For the text-containing cell, return its midpoint in [x, y] coordinate format. 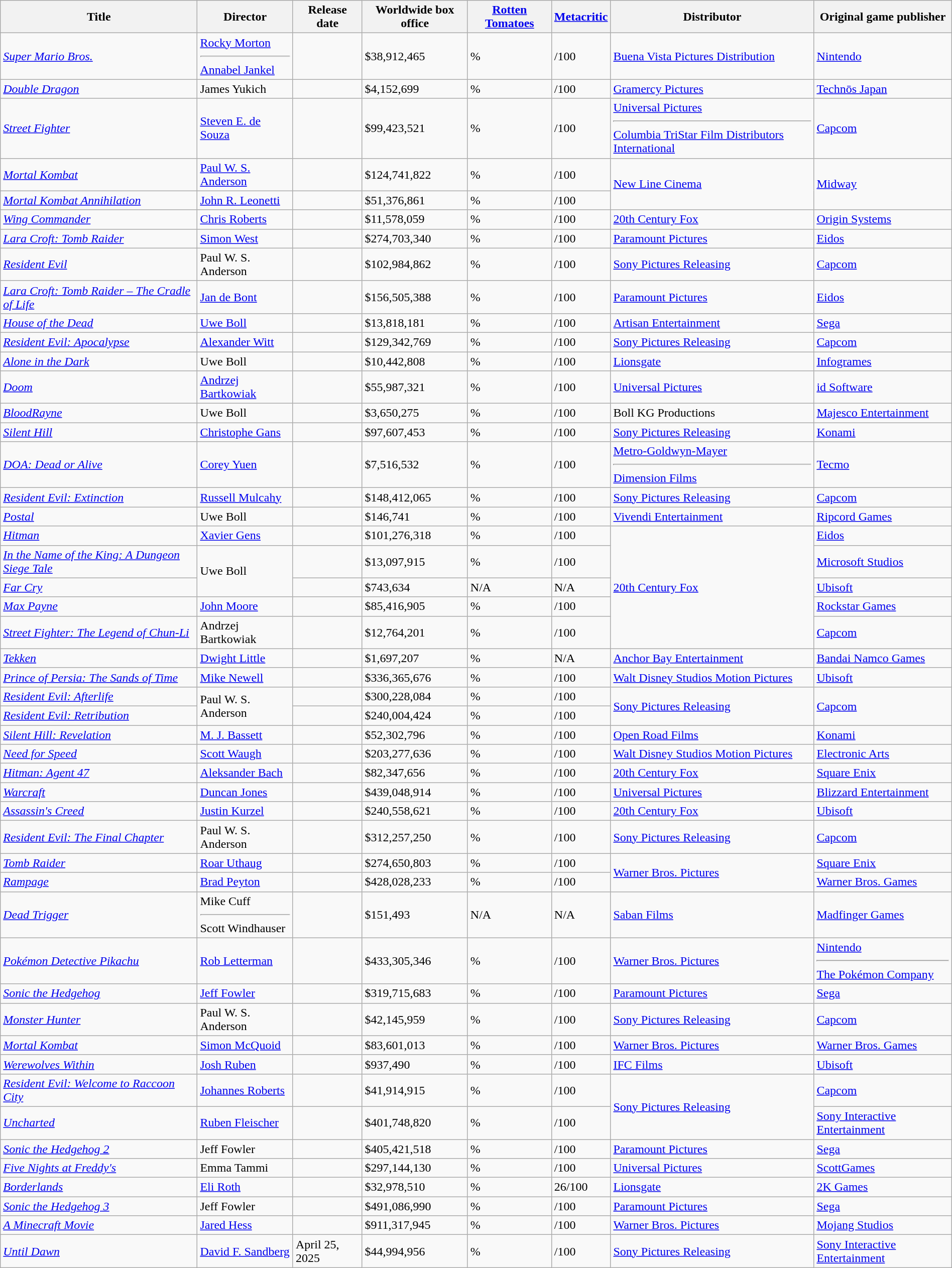
$13,818,181 [415, 323]
$55,987,321 [415, 388]
Title [99, 17]
$401,748,820 [415, 1122]
$12,764,201 [415, 632]
Lara Croft: Tomb Raider – The Cradle of Life [99, 297]
$146,741 [415, 517]
$319,715,683 [415, 993]
$911,317,945 [415, 1225]
Tekken [99, 658]
$52,302,796 [415, 734]
Silent Hill: Revelation [99, 734]
Duncan Jones [245, 792]
Midway [883, 184]
Buena Vista Pictures Distribution [712, 56]
M. J. Bassett [245, 734]
$42,145,959 [415, 1019]
$1,697,207 [415, 658]
Warcraft [99, 792]
Corey Yuen [245, 465]
BloodRayne [99, 413]
Uncharted [99, 1122]
Five Nights at Freddy's [99, 1168]
Sonic the Hedgehog 3 [99, 1206]
Resident Evil: Afterlife [99, 696]
Bandai Namco Games [883, 658]
Rampage [99, 882]
Borderlands [99, 1187]
Street Fighter: The Legend of Chun-Li [99, 632]
Distributor [712, 17]
Resident Evil: Extinction [99, 497]
$32,978,510 [415, 1187]
A Minecraft Movie [99, 1225]
Ruben Fleischer [245, 1122]
Resident Evil: The Final Chapter [99, 837]
Johannes Roberts [245, 1090]
$151,493 [415, 915]
$82,347,656 [415, 773]
$13,097,915 [415, 561]
Super Mario Bros. [99, 56]
26/100 [581, 1187]
Resident Evil: Welcome to Raccoon City [99, 1090]
Mike Newell [245, 677]
$3,650,275 [415, 413]
Gramercy Pictures [712, 89]
Need for Speed [99, 754]
Electronic Arts [883, 754]
$297,144,130 [415, 1168]
Xavier Gens [245, 536]
Chris Roberts [245, 219]
Wing Commander [99, 219]
Original game publisher [883, 17]
Worldwide box office [415, 17]
$41,914,915 [415, 1090]
Tecmo [883, 465]
$428,028,233 [415, 882]
Artisan Entertainment [712, 323]
Microsoft Studios [883, 561]
Mortal Kombat Annihilation [99, 200]
Open Road Films [712, 734]
New Line Cinema [712, 184]
John R. Leonetti [245, 200]
$240,004,424 [415, 715]
Rotten Tomatoes [509, 17]
Max Payne [99, 606]
Scott Waugh [245, 754]
Until Dawn [99, 1251]
Mojang Studios [883, 1225]
2K Games [883, 1187]
Far Cry [99, 587]
$274,703,340 [415, 238]
$336,365,676 [415, 677]
ScottGames [883, 1168]
Infogrames [883, 361]
Doom [99, 388]
$312,257,250 [415, 837]
Boll KG Productions [712, 413]
In the Name of the King: A Dungeon Siege Tale [99, 561]
$101,276,318 [415, 536]
$97,607,453 [415, 432]
Roar Uthaug [245, 863]
Lara Croft: Tomb Raider [99, 238]
Resident Evil: Retribution [99, 715]
$129,342,769 [415, 342]
Silent Hill [99, 432]
$405,421,518 [415, 1149]
Ripcord Games [883, 517]
Dead Trigger [99, 915]
$274,650,803 [415, 863]
Pokémon Detective Pikachu [99, 961]
Resident Evil: Apocalypse [99, 342]
James Yukich [245, 89]
Simon McQuoid [245, 1045]
$102,984,862 [415, 264]
Saban Films [712, 915]
Street Fighter [99, 129]
Alone in the Dark [99, 361]
Josh Ruben [245, 1064]
Resident Evil [99, 264]
Brad Peyton [245, 882]
$4,152,699 [415, 89]
Tomb Raider [99, 863]
$44,994,956 [415, 1251]
Monster Hunter [99, 1019]
Emma Tammi [245, 1168]
Alexander Witt [245, 342]
Director [245, 17]
$156,505,388 [415, 297]
$51,376,861 [415, 200]
$433,305,346 [415, 961]
Anchor Bay Entertainment [712, 658]
Steven E. de Souza [245, 129]
Mike CuffScott Windhauser [245, 915]
Justin Kurzel [245, 811]
IFC Films [712, 1064]
Double Dragon [99, 89]
Prince of Persia: The Sands of Time [99, 677]
NintendoThe Pokémon Company [883, 961]
Majesco Entertainment [883, 413]
$11,578,059 [415, 219]
Metro-Goldwyn-MayerDimension Films [712, 465]
Postal [99, 517]
Release date [327, 17]
$743,634 [415, 587]
Nintendo [883, 56]
Rob Letterman [245, 961]
David F. Sandberg [245, 1251]
$240,558,621 [415, 811]
Blizzard Entertainment [883, 792]
Vivendi Entertainment [712, 517]
$203,277,636 [415, 754]
$83,601,013 [415, 1045]
$7,516,532 [415, 465]
Sonic the Hedgehog 2 [99, 1149]
$99,423,521 [415, 129]
Rocky MortonAnnabel Jankel [245, 56]
$439,048,914 [415, 792]
Russell Mulcahy [245, 497]
Aleksander Bach [245, 773]
Simon West [245, 238]
Dwight Little [245, 658]
Jared Hess [245, 1225]
Technōs Japan [883, 89]
$491,086,990 [415, 1206]
id Software [883, 388]
Jan de Bont [245, 297]
House of the Dead [99, 323]
Universal PicturesColumbia TriStar Film Distributors International [712, 129]
DOA: Dead or Alive [99, 465]
$10,442,808 [415, 361]
April 25, 2025 [327, 1251]
Christophe Gans [245, 432]
$937,490 [415, 1064]
John Moore [245, 606]
Madfinger Games [883, 915]
Werewolves Within [99, 1064]
Hitman [99, 536]
$85,416,905 [415, 606]
Origin Systems [883, 219]
$38,912,465 [415, 56]
Rockstar Games [883, 606]
Hitman: Agent 47 [99, 773]
Metacritic [581, 17]
$148,412,065 [415, 497]
$124,741,822 [415, 175]
Eli Roth [245, 1187]
Sonic the Hedgehog [99, 993]
Assassin's Creed [99, 811]
$300,228,084 [415, 696]
